Pinpoint the cell where the given text exists, returning its [x, y] midpoint coordinate. 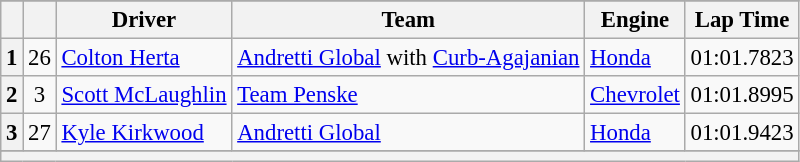
01:01.8995 [742, 95]
1 [12, 58]
Team [408, 20]
Lap Time [742, 20]
2 [12, 95]
26 [40, 58]
01:01.7823 [742, 58]
Colton Herta [144, 58]
Team Penske [408, 95]
Kyle Kirkwood [144, 133]
Andretti Global [408, 133]
27 [40, 133]
Driver [144, 20]
Engine [635, 20]
Andretti Global with Curb-Agajanian [408, 58]
Scott McLaughlin [144, 95]
01:01.9423 [742, 133]
Chevrolet [635, 95]
